Capture the cell that displays the provided text and extract its [X, Y] central coordinate. 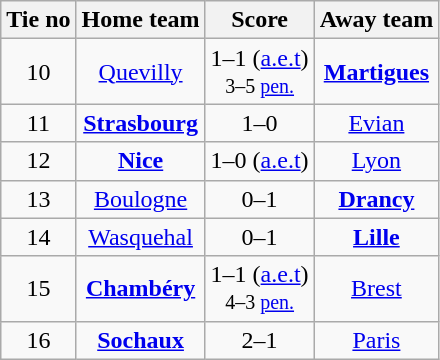
12 [38, 161]
Home team [140, 20]
Wasquehal [140, 237]
Score [260, 20]
11 [38, 123]
Boulogne [140, 199]
Quevilly [140, 72]
2–1 [260, 340]
Evian [376, 123]
Strasbourg [140, 123]
14 [38, 237]
1–1 (a.e.t)3–5 pen. [260, 72]
Lille [376, 237]
Chambéry [140, 288]
16 [38, 340]
10 [38, 72]
13 [38, 199]
1–0 (a.e.t) [260, 161]
Drancy [376, 199]
1–1 (a.e.t)4–3 pen. [260, 288]
Brest [376, 288]
1–0 [260, 123]
Tie no [38, 20]
Nice [140, 161]
Lyon [376, 161]
Away team [376, 20]
15 [38, 288]
Paris [376, 340]
Martigues [376, 72]
Sochaux [140, 340]
